Output the (x, y) coordinate of the center of the cell containing the given text.  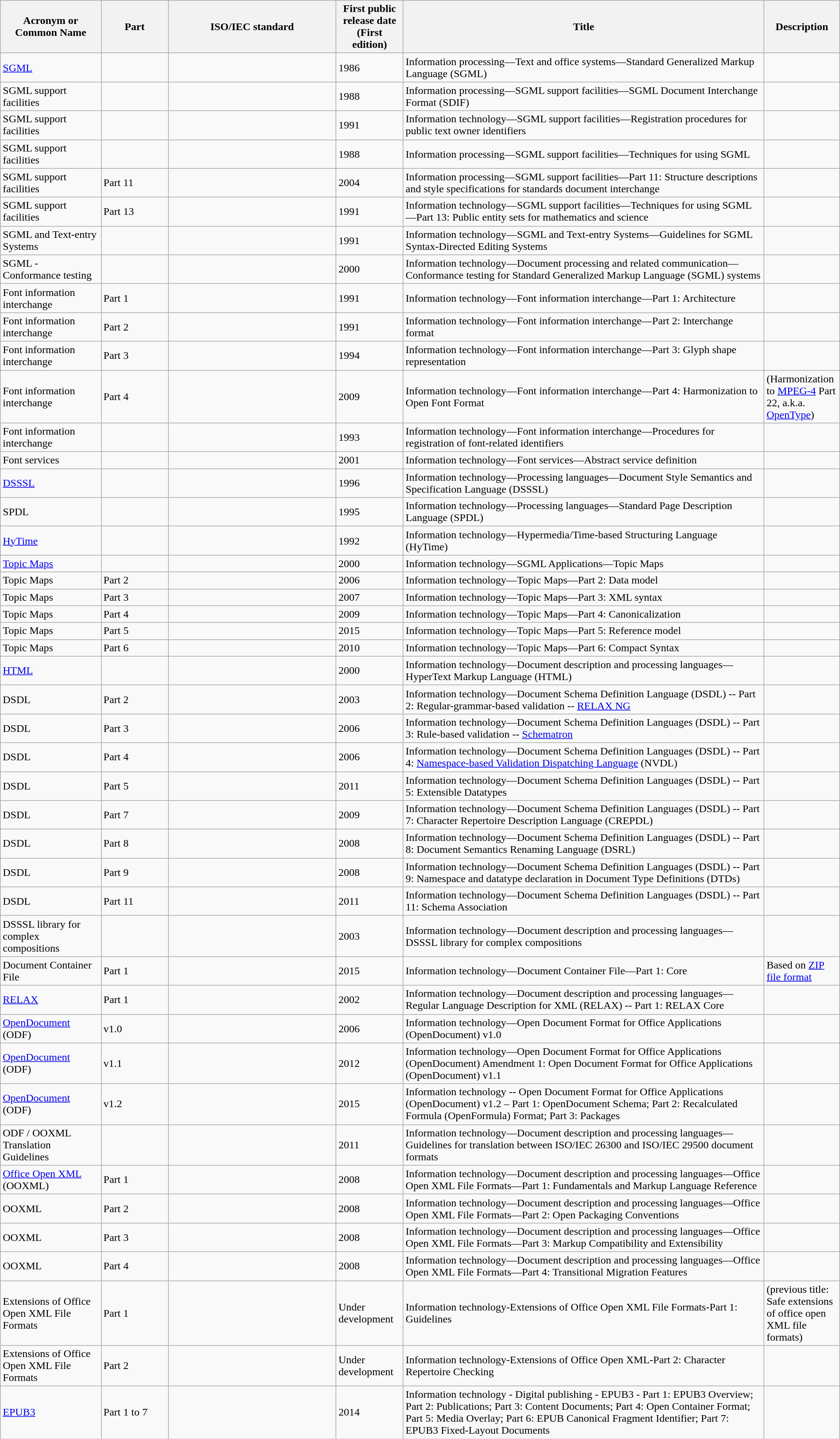
1993 (370, 438)
Information technology—Document description and processing languages—Office Open XML File Formats—Part 1: Fundamentals and Markup Language Reference (584, 1179)
Information technology—Document processing and related communication—Conformance testing for Standard Generalized Markup Language (SGML) systems (584, 269)
ODF / OOXML Translation Guidelines (51, 1145)
HTML (51, 671)
Office Open XML (OOXML) (51, 1179)
Information technology—Open Document Format for Office Applications (OpenDocument) v1.0 (584, 1029)
1994 (370, 355)
2002 (370, 1000)
2001 (370, 460)
v1.0 (135, 1029)
Information technology—Font information interchange—Part 3: Glyph shape representation (584, 355)
SPDL (51, 512)
SGML - Conformance testing (51, 269)
Information technology-Extensions of Office Open XML File Formats-Part 1: Guidelines (584, 1313)
Information technology—Topic Maps—Part 2: Data model (584, 580)
Information technology—Processing languages—Document Style Semantics and Specification Language (DSSSL) (584, 483)
DSSSL (51, 483)
Information technology—Hypermedia/Time-based Structuring Language (HyTime) (584, 541)
Information technology—Document Schema Definition Languages (DSDL) -- Part 9: Namespace and datatype declaration in Document Type Definitions (DTDs) (584, 873)
Information technology—Topic Maps—Part 4: Canonicalization (584, 614)
SGML (51, 67)
DSSSL library for complex compositions (51, 936)
Part 9 (135, 873)
Information processing—SGML support facilities—SGML Document Interchange Format (SDIF) (584, 97)
Information technology—Document Schema Definition Languages (DSDL) -- Part 4: Namespace-based Validation Dispatching Language (NVDL) (584, 757)
EPUB3 (51, 1412)
Information technology—Document description and processing languages—HyperText Markup Language (HTML) (584, 671)
Part 8 (135, 844)
SGML and Text-entry Systems (51, 240)
Information technology—SGML and Text-entry Systems—Guidelines for SGML Syntax-Directed Editing Systems (584, 240)
Information technology—Font information interchange—Part 2: Interchange format (584, 327)
2007 (370, 597)
First public release date (First edition) (370, 27)
Information technology—Font services—Abstract service definition (584, 460)
Information technology—Topic Maps—Part 3: XML syntax (584, 597)
Description (802, 27)
Information technology—Processing languages—Standard Page Description Language (SPDL) (584, 512)
HyTime (51, 541)
Information technology—Topic Maps—Part 5: Reference model (584, 631)
ISO/IEC standard (253, 27)
Part 1 to 7 (135, 1412)
Information technology—Topic Maps—Part 6: Compact Syntax (584, 648)
Information technology—Font information interchange—Part 4: Harmonization to Open Font Format (584, 397)
Acronym or Common Name (51, 27)
Information technology—Document Container File—Part 1: Core (584, 971)
Part 13 (135, 212)
Information processing—SGML support facilities—Part 11: Structure descriptions and style specifications for standards document interchange (584, 183)
Part (135, 27)
1992 (370, 541)
Information technology—Document description and processing languages—Regular Language Description for XML (RELAX) -- Part 1: RELAX Core (584, 1000)
Information processing—SGML support facilities—Techniques for using SGML (584, 154)
Information technology—Font information interchange—Part 1: Architecture (584, 298)
Part 7 (135, 815)
2012 (370, 1063)
Document Container File (51, 971)
Information technology—SGML support facilities—Techniques for using SGML—Part 13: Public entity sets for mathematics and science (584, 212)
Information technology—Document Schema Definition Languages (DSDL) -- Part 11: Schema Association (584, 901)
(Harmonization to MPEG-4 Part 22, a.k.a. OpenType) (802, 397)
Information technology—Document description and processing languages—Office Open XML File Formats—Part 2: Open Packaging Conventions (584, 1209)
1995 (370, 512)
Information technology—SGML support facilities—Registration procedures for public text owner identifiers (584, 125)
1996 (370, 483)
Information technology—Document description and processing languages—Office Open XML File Formats—Part 3: Markup Compatibility and Extensibility (584, 1237)
RELAX (51, 1000)
Title (584, 27)
Based on ZIP file format (802, 971)
Information technology-Extensions of Office Open XML-Part 2: Character Repertoire Checking (584, 1366)
2014 (370, 1412)
v1.1 (135, 1063)
Information technology—Document description and processing languages—DSSSL library for complex compositions (584, 936)
Information technology—Document Schema Definition Language (DSDL) -- Part 2: Regular-grammar-based validation -- RELAX NG (584, 699)
Information technology—Document Schema Definition Languages (DSDL) -- Part 7: Character Repertoire Description Language (CREPDL) (584, 815)
Part 6 (135, 648)
Information technology—Font information interchange—Procedures for registration of font-related identifiers (584, 438)
Information processing—Text and office systems—Standard Generalized Markup Language (SGML) (584, 67)
Information technology—SGML Applications—Topic Maps (584, 564)
2010 (370, 648)
Information technology—Document Schema Definition Languages (DSDL) -- Part 5: Extensible Datatypes (584, 786)
Information technology—Document Schema Definition Languages (DSDL) -- Part 3: Rule-based validation -- Schematron (584, 728)
1986 (370, 67)
Information technology—Document description and processing languages—Office Open XML File Formats—Part 4: Transitional Migration Features (584, 1266)
v1.2 (135, 1104)
2004 (370, 183)
Information technology—Document Schema Definition Languages (DSDL) -- Part 8: Document Semantics Renaming Language (DSRL) (584, 844)
(previous title: Safe extensions of office open XML file formats) (802, 1313)
Font services (51, 460)
